Locate the cell with the specified text and output its (x, y) center coordinate. 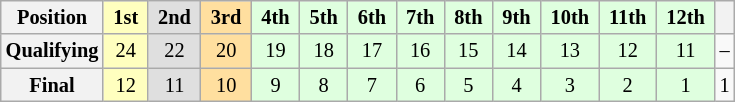
12th (685, 17)
1st (126, 17)
9th (516, 17)
8th (468, 17)
20 (226, 51)
18 (324, 51)
22 (174, 51)
5th (324, 17)
6 (420, 85)
6th (372, 17)
7 (372, 85)
10 (226, 85)
3 (570, 85)
5 (468, 85)
Qualifying (52, 51)
2nd (174, 17)
4th (275, 17)
16 (420, 51)
9 (275, 85)
2 (628, 85)
4 (516, 85)
3rd (226, 17)
7th (420, 17)
13 (570, 51)
8 (324, 85)
Position (52, 17)
Final (52, 85)
15 (468, 51)
11th (628, 17)
10th (570, 17)
17 (372, 51)
– (725, 51)
14 (516, 51)
19 (275, 51)
24 (126, 51)
